Provide the [X, Y] coordinate of the cell's center where the given text is located.  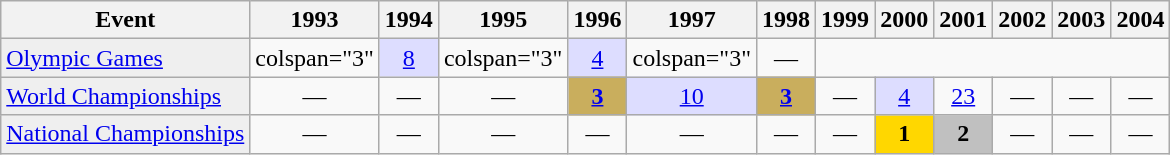
2004 [1140, 20]
National Championships [126, 134]
World Championships [126, 96]
2002 [1022, 20]
1996 [598, 20]
1997 [692, 20]
Olympic Games [126, 58]
8 [408, 58]
2003 [1082, 20]
23 [964, 96]
1999 [846, 20]
Event [126, 20]
1998 [786, 20]
2000 [904, 20]
2 [964, 134]
2001 [964, 20]
1995 [503, 20]
1 [904, 134]
1994 [408, 20]
1993 [315, 20]
10 [692, 96]
